Extract the (x, y) coordinate from the center of the cell holding the provided text.  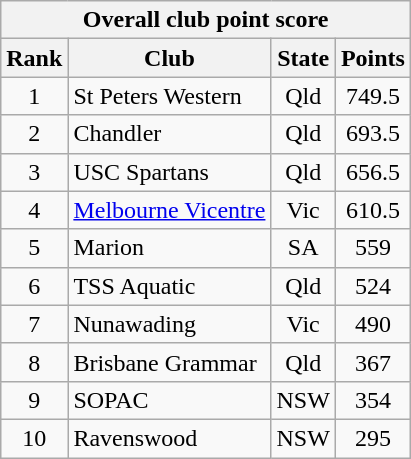
490 (372, 324)
TSS Aquatic (170, 286)
USC Spartans (170, 172)
749.5 (372, 96)
Melbourne Vicentre (170, 210)
3 (34, 172)
Chandler (170, 134)
367 (372, 362)
2 (34, 134)
SOPAC (170, 400)
524 (372, 286)
Overall club point score (206, 20)
Points (372, 58)
559 (372, 248)
Rank (34, 58)
Nunawading (170, 324)
354 (372, 400)
7 (34, 324)
8 (34, 362)
656.5 (372, 172)
5 (34, 248)
St Peters Western (170, 96)
295 (372, 438)
Club (170, 58)
Ravenswood (170, 438)
1 (34, 96)
4 (34, 210)
693.5 (372, 134)
State (303, 58)
Brisbane Grammar (170, 362)
610.5 (372, 210)
9 (34, 400)
6 (34, 286)
SA (303, 248)
Marion (170, 248)
10 (34, 438)
